Detect which cell encompasses the target text, then output its (X, Y) center coordinate. 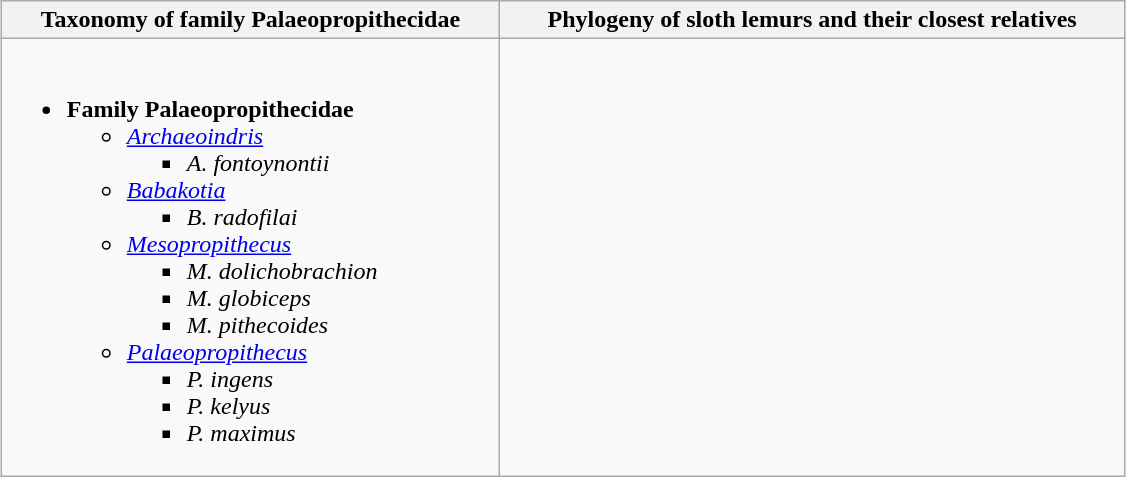
Taxonomy of family Palaeopropithecidae (250, 20)
Phylogeny of sloth lemurs and their closest relatives (812, 20)
